Scan for the cell matching the given text and deliver its [X, Y] coordinate at center. 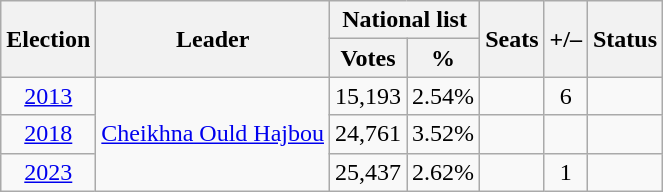
6 [566, 96]
1 [566, 172]
% [444, 58]
Votes [368, 58]
2.62% [444, 172]
Cheikhna Ould Hajbou [213, 134]
2018 [48, 134]
Leader [213, 39]
2023 [48, 172]
24,761 [368, 134]
2013 [48, 96]
15,193 [368, 96]
3.52% [444, 134]
Status [624, 39]
25,437 [368, 172]
Seats [512, 39]
National list [405, 20]
2.54% [444, 96]
Election [48, 39]
+/– [566, 39]
